Pinpoint the cell where the given text exists, returning its (X, Y) midpoint coordinate. 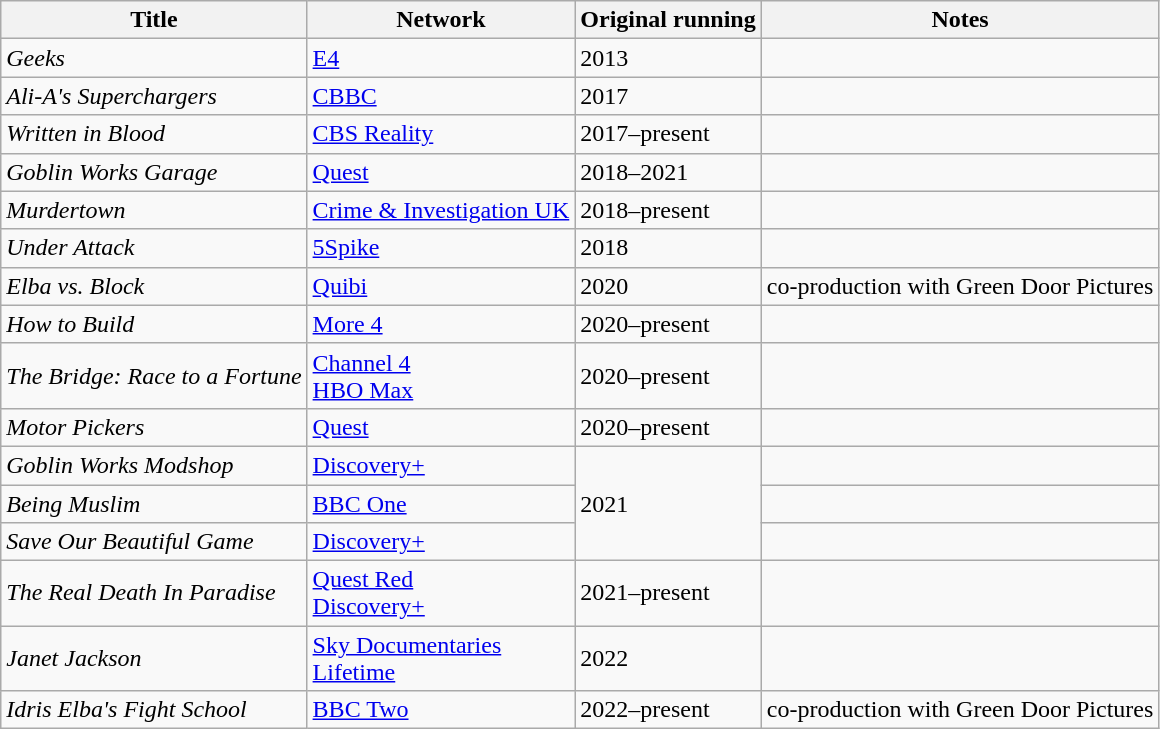
Quibi (441, 286)
E4 (441, 58)
How to Build (154, 324)
BBC One (441, 503)
2017 (668, 96)
2021 (668, 503)
The Real Death In Paradise (154, 594)
2020 (668, 286)
2018–2021 (668, 172)
2018 (668, 248)
2022 (668, 658)
Being Muslim (154, 503)
Save Our Beautiful Game (154, 542)
Sky DocumentariesLifetime (441, 658)
2022–present (668, 710)
Under Attack (154, 248)
Murdertown (154, 210)
Idris Elba's Fight School (154, 710)
Goblin Works Modshop (154, 465)
Janet Jackson (154, 658)
Written in Blood (154, 134)
Geeks (154, 58)
The Bridge: Race to a Fortune (154, 376)
Channel 4HBO Max (441, 376)
Goblin Works Garage (154, 172)
CBBC (441, 96)
Original running (668, 20)
Quest RedDiscovery+ (441, 594)
Notes (960, 20)
2017–present (668, 134)
5Spike (441, 248)
2018–present (668, 210)
Network (441, 20)
BBC Two (441, 710)
2013 (668, 58)
CBS Reality (441, 134)
2021–present (668, 594)
Title (154, 20)
More 4 (441, 324)
Motor Pickers (154, 427)
Ali-A's Superchargers (154, 96)
Elba vs. Block (154, 286)
Crime & Investigation UK (441, 210)
